Return the (x, y) coordinate for the center point of the cell that contains the specified text.  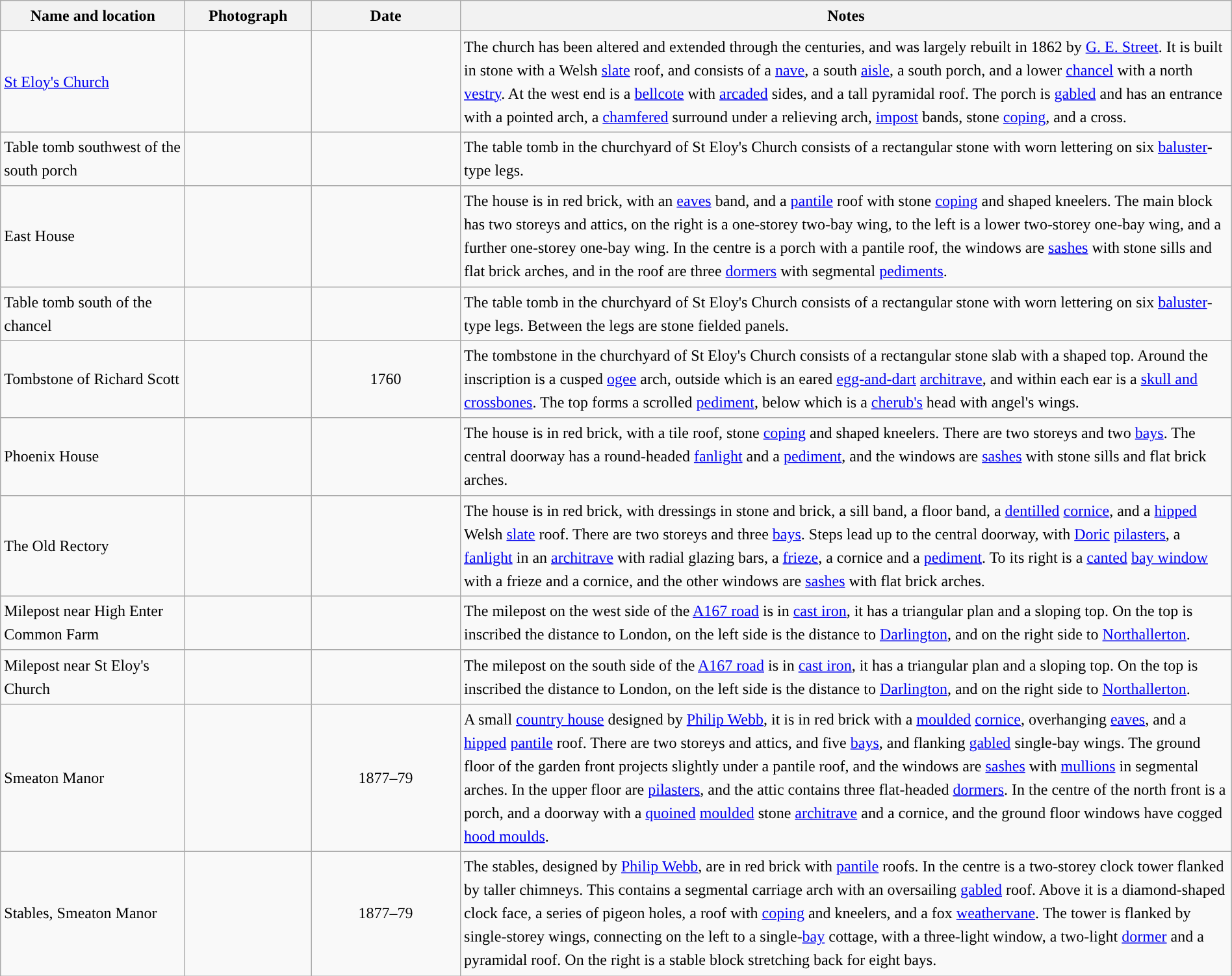
Smeaton Manor (93, 777)
The Old Rectory (93, 546)
Table tomb south of the chancel (93, 313)
Stables, Smeaton Manor (93, 914)
Photograph (248, 16)
Date (386, 16)
1760 (386, 379)
Tombstone of Richard Scott (93, 379)
Milepost near St Eloy's Church (93, 677)
St Eloy's Church (93, 82)
Milepost near High Enter Common Farm (93, 623)
Table tomb southwest of the south porch (93, 159)
Phoenix House (93, 456)
East House (93, 237)
Notes (846, 16)
Name and location (93, 16)
The table tomb in the churchyard of St Eloy's Church consists of a rectangular stone with worn lettering on six baluster-type legs. (846, 159)
